Pinpoint the cell where the given text exists, returning its (x, y) midpoint coordinate. 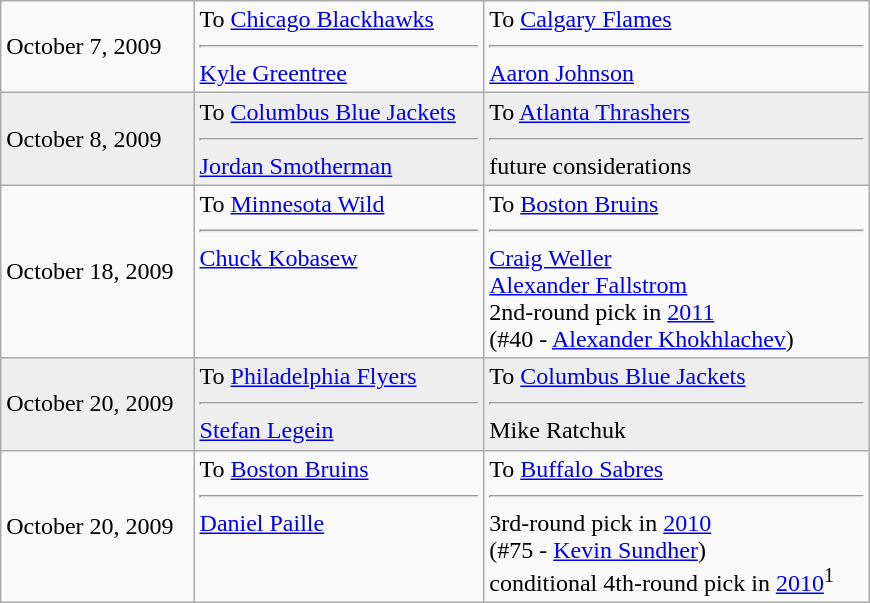
To Boston BruinsDaniel Paille (339, 526)
To Philadelphia FlyersStefan Legein (339, 404)
To Boston BruinsCraig WellerAlexander Fallstrom2nd-round pick in 2011(#40 - Alexander Khokhlachev) (677, 272)
To Chicago BlackhawksKyle Greentree (339, 47)
To Minnesota WildChuck Kobasew (339, 272)
To Calgary FlamesAaron Johnson (677, 47)
To Columbus Blue JacketsMike Ratchuk (677, 404)
To Columbus Blue JacketsJordan Smotherman (339, 139)
October 18, 2009 (98, 272)
To Buffalo Sabres3rd-round pick in 2010(#75 - Kevin Sundher)conditional 4th-round pick in 20101 (677, 526)
October 8, 2009 (98, 139)
October 7, 2009 (98, 47)
To Atlanta Thrashersfuture considerations (677, 139)
